Find where the given text appears and provide that cell's center as (x, y) coordinate. 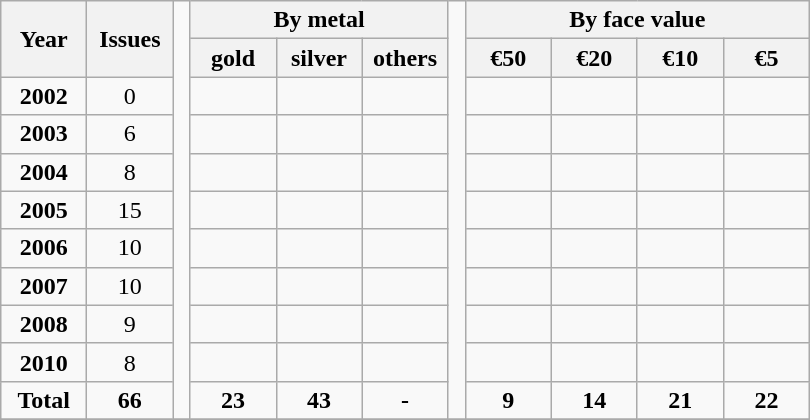
2006 (44, 248)
22 (766, 400)
43 (319, 400)
€5 (766, 58)
0 (130, 96)
silver (319, 58)
23 (233, 400)
2002 (44, 96)
14 (594, 400)
2004 (44, 172)
2007 (44, 286)
€50 (508, 58)
2010 (44, 362)
gold (233, 58)
By metal (319, 20)
Year (44, 39)
€20 (594, 58)
6 (130, 134)
Total (44, 400)
Issues (130, 39)
€10 (680, 58)
15 (130, 210)
2008 (44, 324)
2003 (44, 134)
21 (680, 400)
By face value (637, 20)
others (405, 58)
2005 (44, 210)
- (405, 400)
66 (130, 400)
